Return the [x, y] coordinate for the center point of the cell that contains the specified text.  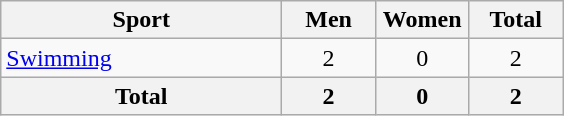
Sport [142, 20]
Men [329, 20]
Swimming [142, 58]
Women [422, 20]
